Pinpoint the cell where the given text exists, returning its (X, Y) midpoint coordinate. 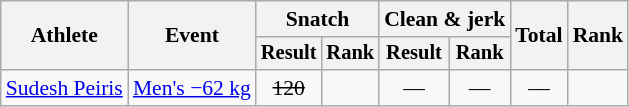
Sudesh Peiris (64, 88)
120 (289, 88)
Event (192, 36)
Snatch (318, 19)
Men's −62 kg (192, 88)
Total (538, 36)
Clean & jerk (444, 19)
Athlete (64, 36)
